For the text-containing cell, return its midpoint in [X, Y] coordinate format. 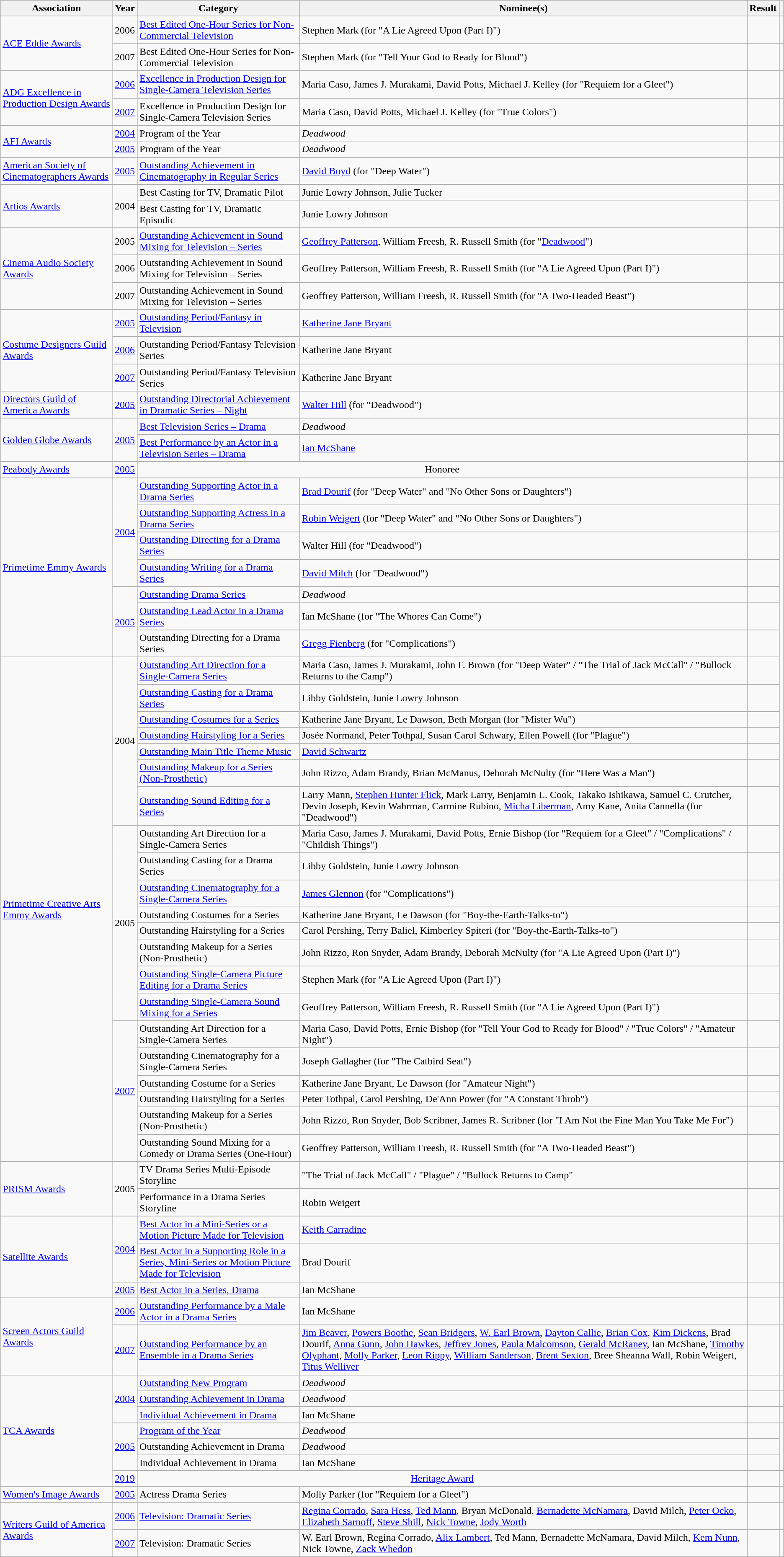
Satellite Awards [57, 1257]
John Rizzo, Adam Brandy, Brian McManus, Deborah McNulty (for "Here Was a Man") [524, 773]
Actress Drama Series [219, 1495]
Outstanding Achievement in Cinematography in Regular Series [219, 171]
Year [125, 8]
Katherine Jane Bryant, Le Dawson (for "Boy-the-Earth-Talks-to") [524, 915]
Category [219, 8]
John Rizzo, Ron Snyder, Adam Brandy, Deborah McNulty (for "A Lie Agreed Upon (Part I)") [524, 953]
Brad Dourif [524, 1263]
Performance in a Drama Series Storyline [219, 1202]
Outstanding Period/Fantasy in Television [219, 323]
TV Drama Series Multi-Episode Storyline [219, 1175]
John Rizzo, Ron Snyder, Bob Scribner, James R. Scribner (for "I Am Not the Fine Man You Take Me For") [524, 1121]
Outstanding Costume for a Series [219, 1083]
Best Actor in a Mini-Series or a Motion Picture Made for Television [219, 1230]
Katherine Jane Bryant, Le Dawson (for "Amateur Night") [524, 1083]
Best Actor in a Series, Drama [219, 1290]
Katherine Jane Bryant, Le Dawson, Beth Morgan (for "Mister Wu") [524, 720]
Keith Carradine [524, 1230]
Maria Caso, David Potts, Michael J. Kelley (for "True Colors") [524, 111]
Maria Caso, James J. Murakami, David Potts, Michael J. Kelley (for "Requiem for a Gleet") [524, 85]
Geoffrey Patterson, William Freesh, R. Russell Smith (for "Deadwood") [524, 241]
Outstanding Drama Series [219, 594]
Maria Caso, David Potts, Ernie Bishop (for "Tell Your God to Ready for Blood" / "True Colors" / "Amateur Night") [524, 1034]
Stephen Mark (for "Tell Your God to Ready for Blood") [524, 57]
American Society of Cinematographers Awards [57, 171]
AFI Awards [57, 141]
Artios Awards [57, 206]
Outstanding Writing for a Drama Series [219, 573]
W. Earl Brown, Regina Corrado, Alix Lambert, Ted Mann, Bernadette McNamara, David Milch, Kem Nunn, Nick Towne, Zack Whedon [524, 1543]
"The Trial of Jack McCall" / "Plague" / "Bullock Returns to Camp" [524, 1175]
Maria Caso, James J. Murakami, John F. Brown (for "Deep Water" / "The Trial of Jack McCall" / "Bullock Returns to the Camp") [524, 670]
Costume Designers Guild Awards [57, 350]
David Milch (for "Deadwood") [524, 573]
Result [763, 8]
Association [57, 8]
PRISM Awards [57, 1189]
Golden Globe Awards [57, 440]
Molly Parker (for "Requiem for a Gleet") [524, 1495]
Outstanding Performance by an Ensemble in a Drama Series [219, 1350]
Junie Lowry Johnson, Julie Tucker [524, 192]
Directors Guild of America Awards [57, 405]
Best Performance by an Actor in a Television Series – Drama [219, 448]
Writers Guild of America Awards [57, 1530]
Gregg Fienberg (for "Complications") [524, 643]
Primetime Creative Arts Emmy Awards [57, 909]
Outstanding Sound Mixing for a Comedy or Drama Series (One-Hour) [219, 1148]
Screen Actors Guild Awards [57, 1336]
Outstanding Supporting Actress in a Drama Series [219, 519]
ADG Excellence in Production Design Awards [57, 98]
Joseph Gallagher (for "The Catbird Seat") [524, 1061]
Best Actor in a Supporting Role in a Series, Mini-Series or Motion Picture Made for Television [219, 1263]
ACE Eddie Awards [57, 44]
Best Casting for TV, Dramatic Pilot [219, 192]
Honoree [442, 470]
David Schwartz [524, 751]
Robin Weigert [524, 1202]
James Glennon (for "Complications") [524, 893]
Cinema Audio Society Awards [57, 268]
Best Casting for TV, Dramatic Episodic [219, 214]
Outstanding Sound Editing for a Series [219, 806]
2019 [125, 1479]
Josée Normand, Peter Tothpal, Susan Carol Schwary, Ellen Powell (for "Plague") [524, 736]
Best Television Series – Drama [219, 426]
Heritage Award [442, 1479]
TCA Awards [57, 1430]
Peter Tothpal, Carol Pershing, De'Ann Power (for "A Constant Throb") [524, 1099]
Robin Weigert (for "Deep Water" and "No Other Sons or Daughters") [524, 519]
David Boyd (for "Deep Water") [524, 171]
Outstanding New Program [219, 1383]
Peabody Awards [57, 470]
Outstanding Single-Camera Picture Editing for a Drama Series [219, 979]
Outstanding Directorial Achievement in Dramatic Series – Night [219, 405]
Outstanding Supporting Actor in a Drama Series [219, 491]
Primetime Emmy Awards [57, 567]
Maria Caso, James J. Murakami, David Potts, Ernie Bishop (for "Requiem for a Gleet" / "Complications" / "Childish Things") [524, 839]
Brad Dourif (for "Deep Water" and "No Other Sons or Daughters") [524, 491]
Nominee(s) [524, 8]
Outstanding Single-Camera Sound Mixing for a Series [219, 1007]
Carol Pershing, Terry Baliel, Kimberley Spiteri (for "Boy-the-Earth-Talks-to") [524, 931]
Junie Lowry Johnson [524, 214]
Women's Image Awards [57, 1495]
Ian McShane (for "The Whores Can Come") [524, 616]
Outstanding Performance by a Male Actor in a Drama Series [219, 1311]
Outstanding Lead Actor in a Drama Series [219, 616]
Outstanding Main Title Theme Music [219, 751]
